Capture the cell that displays the provided text and extract its [X, Y] central coordinate. 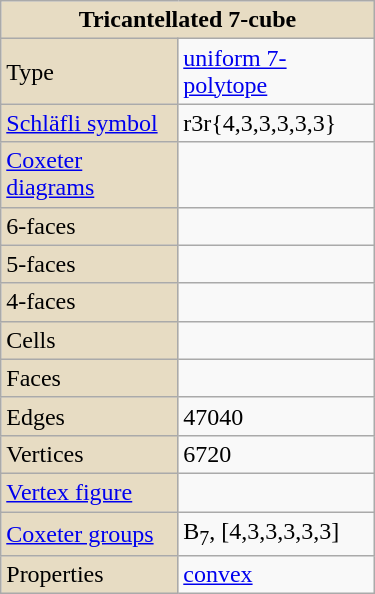
Edges [90, 416]
6720 [276, 454]
Properties [90, 575]
Type [90, 72]
Cells [90, 340]
r3r{4,3,3,3,3,3} [276, 123]
Faces [90, 378]
6-faces [90, 226]
B7, [4,3,3,3,3,3] [276, 534]
Coxeter groups [90, 534]
4-faces [90, 302]
Vertex figure [90, 492]
uniform 7-polytope [276, 72]
Coxeter diagrams [90, 174]
Tricantellated 7-cube [188, 20]
47040 [276, 416]
Vertices [90, 454]
Schläfli symbol [90, 123]
convex [276, 575]
5-faces [90, 264]
